Output the [x, y] coordinate of the center of the cell containing the given text.  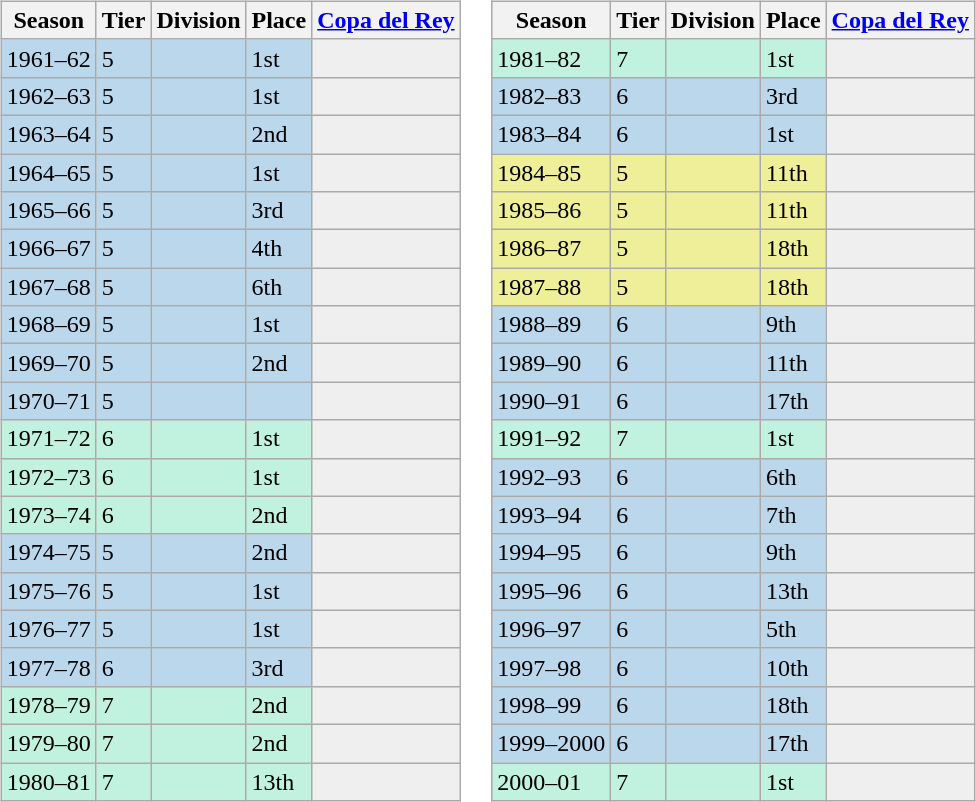
1988–89 [552, 325]
1986–87 [552, 249]
1993–94 [552, 515]
1979–80 [48, 743]
1998–99 [552, 705]
1983–84 [552, 134]
1981–82 [552, 58]
7th [793, 515]
1990–91 [552, 401]
1962–63 [48, 96]
1970–71 [48, 401]
1980–81 [48, 781]
1968–69 [48, 325]
1978–79 [48, 705]
1997–98 [552, 667]
1963–64 [48, 134]
1961–62 [48, 58]
4th [279, 249]
1972–73 [48, 477]
1969–70 [48, 363]
1995–96 [552, 591]
1965–66 [48, 211]
1992–93 [552, 477]
1975–76 [48, 591]
1977–78 [48, 667]
1976–77 [48, 629]
1971–72 [48, 439]
1991–92 [552, 439]
1973–74 [48, 515]
1987–88 [552, 287]
1985–86 [552, 211]
2000–01 [552, 781]
1967–68 [48, 287]
1996–97 [552, 629]
1984–85 [552, 173]
1982–83 [552, 96]
1966–67 [48, 249]
1999–2000 [552, 743]
1994–95 [552, 553]
5th [793, 629]
1989–90 [552, 363]
1964–65 [48, 173]
10th [793, 667]
1974–75 [48, 553]
